Scan for the cell matching the given text and deliver its (X, Y) coordinate at center. 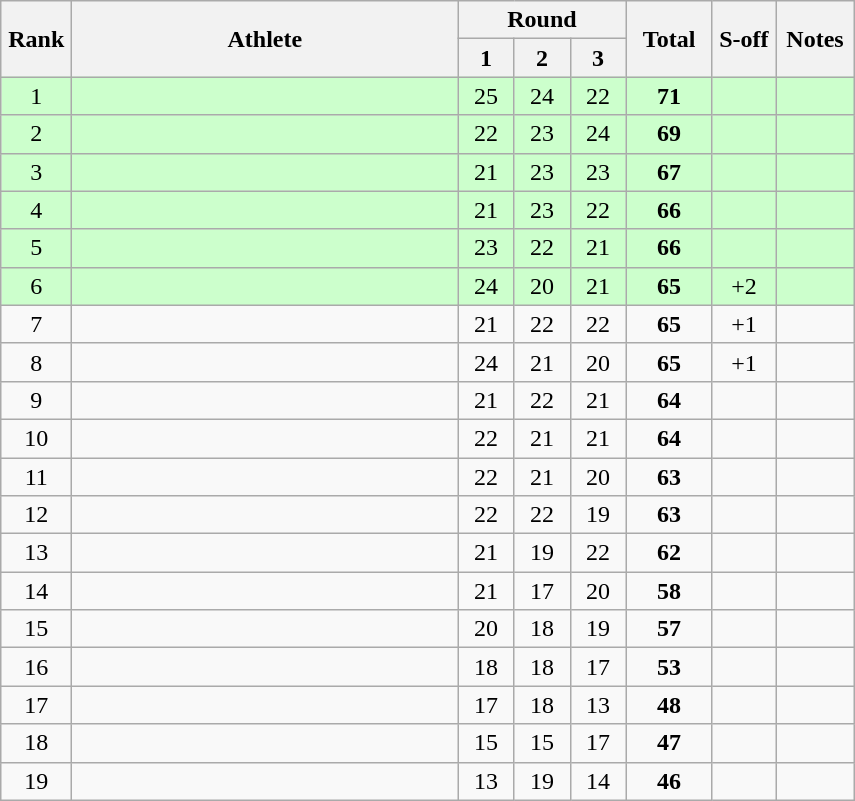
67 (669, 172)
Athlete (265, 39)
53 (669, 667)
9 (36, 400)
7 (36, 324)
47 (669, 743)
48 (669, 705)
5 (36, 248)
Notes (816, 39)
Rank (36, 39)
+2 (744, 286)
Round (542, 20)
62 (669, 553)
S-off (744, 39)
11 (36, 477)
46 (669, 781)
Total (669, 39)
69 (669, 134)
8 (36, 362)
58 (669, 591)
12 (36, 515)
4 (36, 210)
6 (36, 286)
25 (486, 96)
57 (669, 629)
16 (36, 667)
71 (669, 96)
10 (36, 438)
